Determine the [X, Y] coordinate at the center of the cell enclosing the given text.  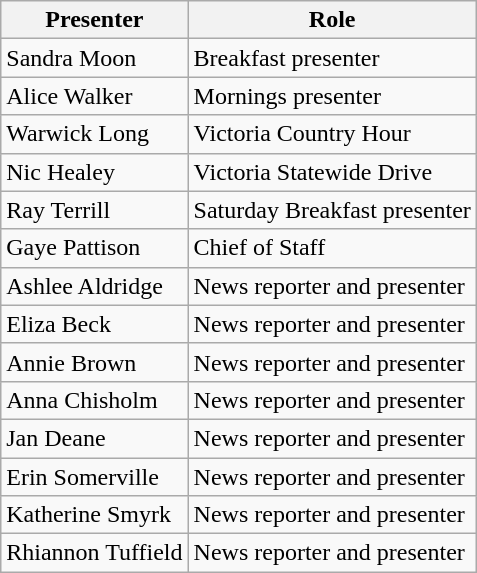
Presenter [94, 20]
Katherine Smyrk [94, 515]
Saturday Breakfast presenter [332, 210]
Mornings presenter [332, 96]
Rhiannon Tuffield [94, 553]
Annie Brown [94, 362]
Erin Somerville [94, 477]
Eliza Beck [94, 324]
Sandra Moon [94, 58]
Ray Terrill [94, 210]
Nic Healey [94, 172]
Warwick Long [94, 134]
Jan Deane [94, 438]
Chief of Staff [332, 248]
Victoria Country Hour [332, 134]
Gaye Pattison [94, 248]
Role [332, 20]
Ashlee Aldridge [94, 286]
Alice Walker [94, 96]
Breakfast presenter [332, 58]
Victoria Statewide Drive [332, 172]
Anna Chisholm [94, 400]
